Return [X, Y] of the center of cell containing provided text 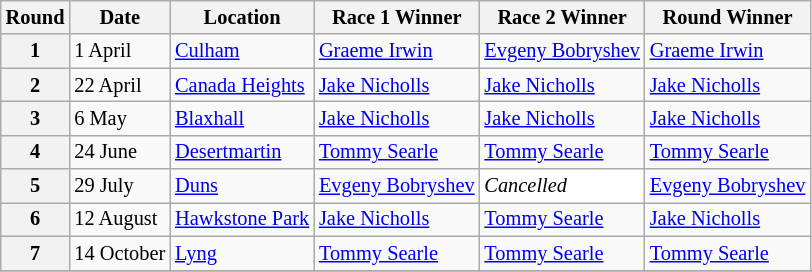
3 [36, 118]
Date [120, 17]
1 April [120, 51]
6 [36, 219]
14 October [120, 253]
Culham [242, 51]
Canada Heights [242, 85]
24 June [120, 152]
Blaxhall [242, 118]
Round [36, 17]
Race 1 Winner [396, 17]
29 July [120, 186]
Desertmartin [242, 152]
2 [36, 85]
5 [36, 186]
Race 2 Winner [562, 17]
7 [36, 253]
Location [242, 17]
22 April [120, 85]
Hawkstone Park [242, 219]
6 May [120, 118]
Duns [242, 186]
Cancelled [562, 186]
Round Winner [728, 17]
1 [36, 51]
Lyng [242, 253]
12 August [120, 219]
4 [36, 152]
